Pinpoint the cell where the given text exists, returning its [X, Y] midpoint coordinate. 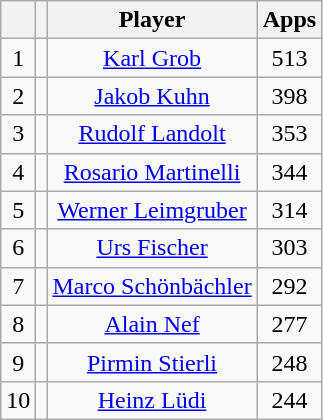
Player [152, 20]
10 [18, 400]
Urs Fischer [152, 248]
292 [289, 286]
7 [18, 286]
Werner Leimgruber [152, 210]
Alain Nef [152, 324]
Marco Schönbächler [152, 286]
Pirmin Stierli [152, 362]
3 [18, 134]
Rosario Martinelli [152, 172]
248 [289, 362]
5 [18, 210]
Apps [289, 20]
2 [18, 96]
244 [289, 400]
Rudolf Landolt [152, 134]
353 [289, 134]
513 [289, 58]
1 [18, 58]
9 [18, 362]
398 [289, 96]
303 [289, 248]
4 [18, 172]
Karl Grob [152, 58]
314 [289, 210]
Jakob Kuhn [152, 96]
277 [289, 324]
8 [18, 324]
344 [289, 172]
Heinz Lüdi [152, 400]
6 [18, 248]
